Determine the (X, Y) coordinate at the center of the cell enclosing the given text.  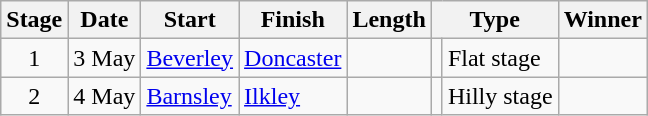
Barnsley (190, 96)
2 (34, 96)
3 May (104, 58)
Finish (293, 20)
Type (494, 20)
Stage (34, 20)
Ilkley (293, 96)
1 (34, 58)
Start (190, 20)
4 May (104, 96)
Winner (602, 20)
Length (389, 20)
Doncaster (293, 58)
Date (104, 20)
Beverley (190, 58)
Hilly stage (500, 96)
Flat stage (500, 58)
